Output the [X, Y] coordinate of the center of the cell containing the given text.  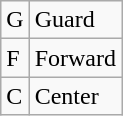
C [15, 96]
Forward [75, 58]
Guard [75, 20]
Center [75, 96]
F [15, 58]
G [15, 20]
